Pinpoint the cell where the given text exists, returning its [x, y] midpoint coordinate. 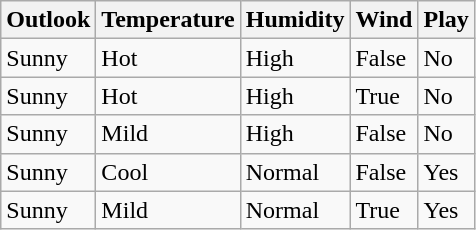
Play [446, 20]
Humidity [295, 20]
Outlook [48, 20]
Wind [384, 20]
Cool [168, 172]
Temperature [168, 20]
